Detect which cell encompasses the target text, then output its [X, Y] center coordinate. 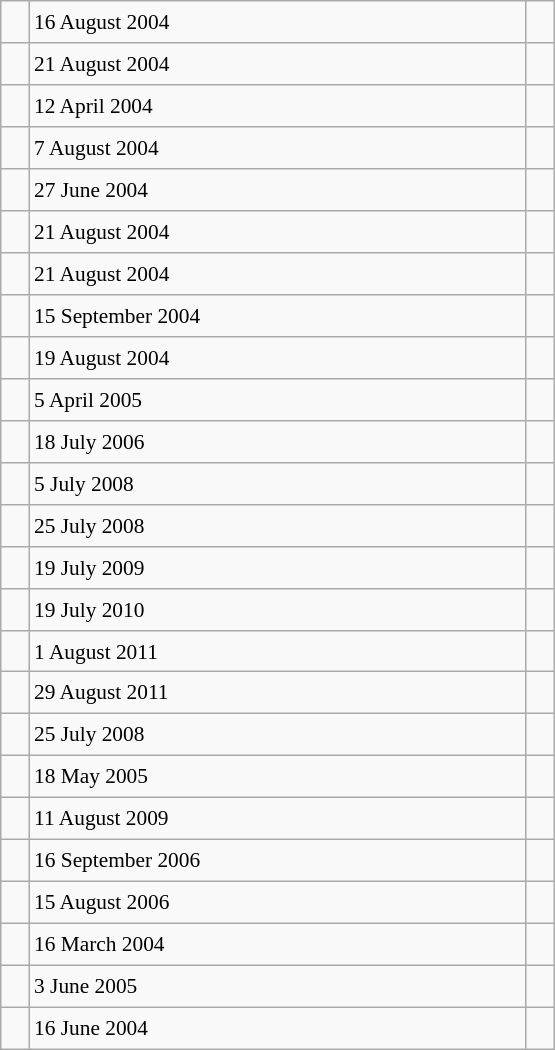
27 June 2004 [278, 190]
3 June 2005 [278, 986]
19 August 2004 [278, 358]
16 September 2006 [278, 861]
16 March 2004 [278, 945]
15 September 2004 [278, 316]
19 July 2009 [278, 567]
12 April 2004 [278, 106]
16 August 2004 [278, 22]
1 August 2011 [278, 651]
18 May 2005 [278, 777]
5 April 2005 [278, 399]
15 August 2006 [278, 903]
7 August 2004 [278, 148]
29 August 2011 [278, 693]
16 June 2004 [278, 1028]
18 July 2006 [278, 441]
19 July 2010 [278, 609]
11 August 2009 [278, 819]
5 July 2008 [278, 483]
